Output the (x, y) coordinate of the center of the cell containing the given text.  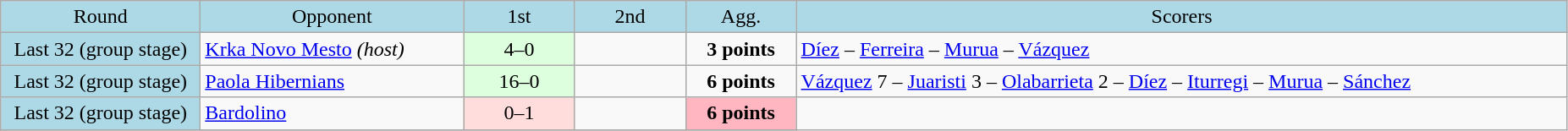
Krka Novo Mesto (host) (332, 49)
4–0 (520, 49)
Díez – Ferreira – Murua – Vázquez (1181, 49)
Round (101, 17)
16–0 (520, 81)
2nd (630, 17)
Bardolino (332, 113)
3 points (741, 49)
Paola Hibernians (332, 81)
1st (520, 17)
Opponent (332, 17)
Scorers (1181, 17)
Agg. (741, 17)
0–1 (520, 113)
Vázquez 7 – Juaristi 3 – Olabarrieta 2 – Díez – Iturregi – Murua – Sánchez (1181, 81)
